Capture the cell that displays the provided text and extract its [X, Y] central coordinate. 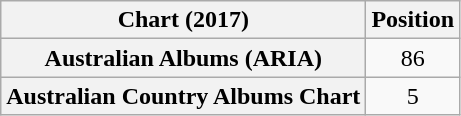
5 [413, 96]
Position [413, 20]
86 [413, 58]
Australian Country Albums Chart [184, 96]
Chart (2017) [184, 20]
Australian Albums (ARIA) [184, 58]
